Extract the (x, y) coordinate from the center of the cell holding the provided text.  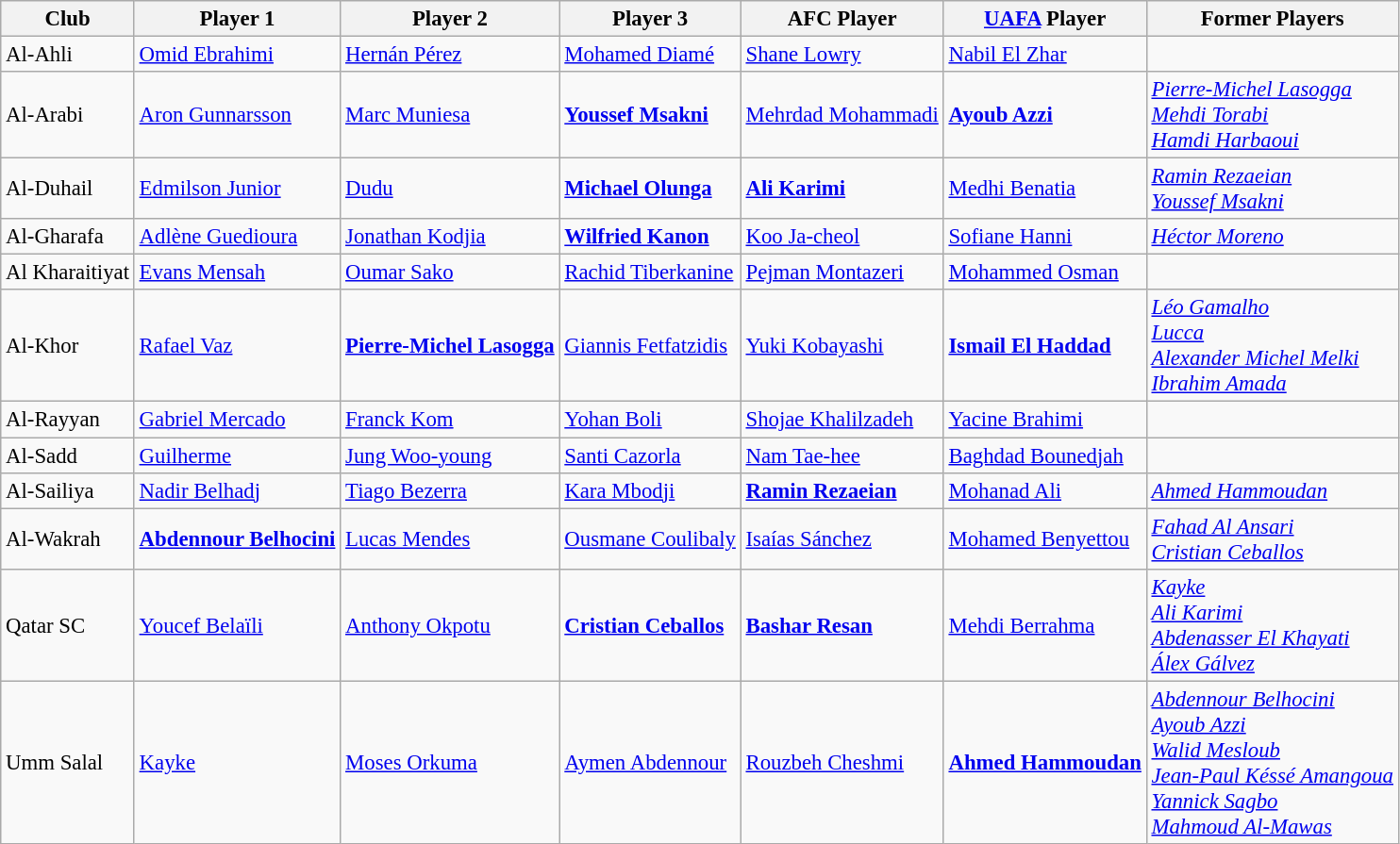
Ramin Rezaeian (842, 490)
Rachid Tiberkanine (650, 273)
Santi Cazorla (650, 455)
Jonathan Kodjia (450, 237)
Kayke (237, 762)
Al-Wakrah (68, 539)
Aymen Abdennour (650, 762)
Isaías Sánchez (842, 539)
Abdennour Belhocini Ayoub Azzi Walid Mesloub Jean-Paul Késsé Amangoua Yannick Sagbo Mahmoud Al-Mawas (1272, 762)
Pierre-Michel Lasogga Mehdi Torabi Hamdi Harbaoui (1272, 115)
Al-Sadd (68, 455)
Al Kharaitiyat (68, 273)
Ismail El Haddad (1045, 347)
Lucas Mendes (450, 539)
Al-Sailiya (68, 490)
Sofiane Hanni (1045, 237)
Rafael Vaz (237, 347)
Mohanad Ali (1045, 490)
Marc Muniesa (450, 115)
Baghdad Bounedjah (1045, 455)
UAFA Player (1045, 19)
Kayke Ali Karimi Abdenasser El Khayati Álex Gálvez (1272, 624)
Nadir Belhadj (237, 490)
Nam Tae-hee (842, 455)
Wilfried Kanon (650, 237)
Dudu (450, 189)
Youcef Belaïli (237, 624)
Kara Mbodji (650, 490)
Tiago Bezerra (450, 490)
Adlène Guedioura (237, 237)
Youssef Msakni (650, 115)
Ramin Rezaeian Youssef Msakni (1272, 189)
Evans Mensah (237, 273)
Yohan Boli (650, 420)
Mohamed Benyettou (1045, 539)
Al-Arabi (68, 115)
Mohammed Osman (1045, 273)
AFC Player (842, 19)
Ayoub Azzi (1045, 115)
Al-Gharafa (68, 237)
Umm Salal (68, 762)
Omid Ebrahimi (237, 55)
Player 3 (650, 19)
Rouzbeh Cheshmi (842, 762)
Hernán Pérez (450, 55)
Fahad Al Ansari Cristian Ceballos (1272, 539)
Shojae Khalilzadeh (842, 420)
Pierre-Michel Lasogga (450, 347)
Yuki Kobayashi (842, 347)
Ali Karimi (842, 189)
Anthony Okpotu (450, 624)
Michael Olunga (650, 189)
Gabriel Mercado (237, 420)
Al-Ahli (68, 55)
Shane Lowry (842, 55)
Yacine Brahimi (1045, 420)
Cristian Ceballos (650, 624)
Héctor Moreno (1272, 237)
Player 2 (450, 19)
Al-Duhail (68, 189)
Mehdi Berrahma (1045, 624)
Guilherme (237, 455)
Al-Khor (68, 347)
Mohamed Diamé (650, 55)
Pejman Montazeri (842, 273)
Mehrdad Mohammadi (842, 115)
Moses Orkuma (450, 762)
Oumar Sako (450, 273)
Koo Ja-cheol (842, 237)
Aron Gunnarsson (237, 115)
Club (68, 19)
Player 1 (237, 19)
Franck Kom (450, 420)
Abdennour Belhocini (237, 539)
Nabil El Zhar (1045, 55)
Former Players (1272, 19)
Al-Rayyan (68, 420)
Edmilson Junior (237, 189)
Qatar SC (68, 624)
Ousmane Coulibaly (650, 539)
Bashar Resan (842, 624)
Léo Gamalho Lucca Alexander Michel Melki Ibrahim Amada (1272, 347)
Jung Woo-young (450, 455)
Medhi Benatia (1045, 189)
Giannis Fetfatzidis (650, 347)
